Determine the (X, Y) coordinate at the center of the cell enclosing the given text.  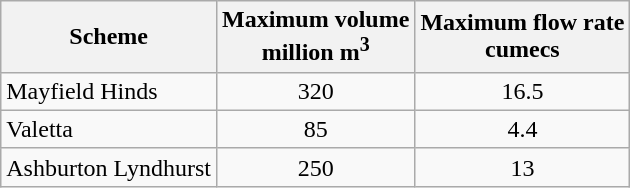
16.5 (522, 91)
4.4 (522, 129)
Mayfield Hinds (109, 91)
Ashburton Lyndhurst (109, 167)
250 (315, 167)
320 (315, 91)
Scheme (109, 37)
Valetta (109, 129)
Maximum flow ratecumecs (522, 37)
Maximum volumemillion m3 (315, 37)
85 (315, 129)
13 (522, 167)
